From the cell containing the given text, extract its center point as [X, Y] coordinate. 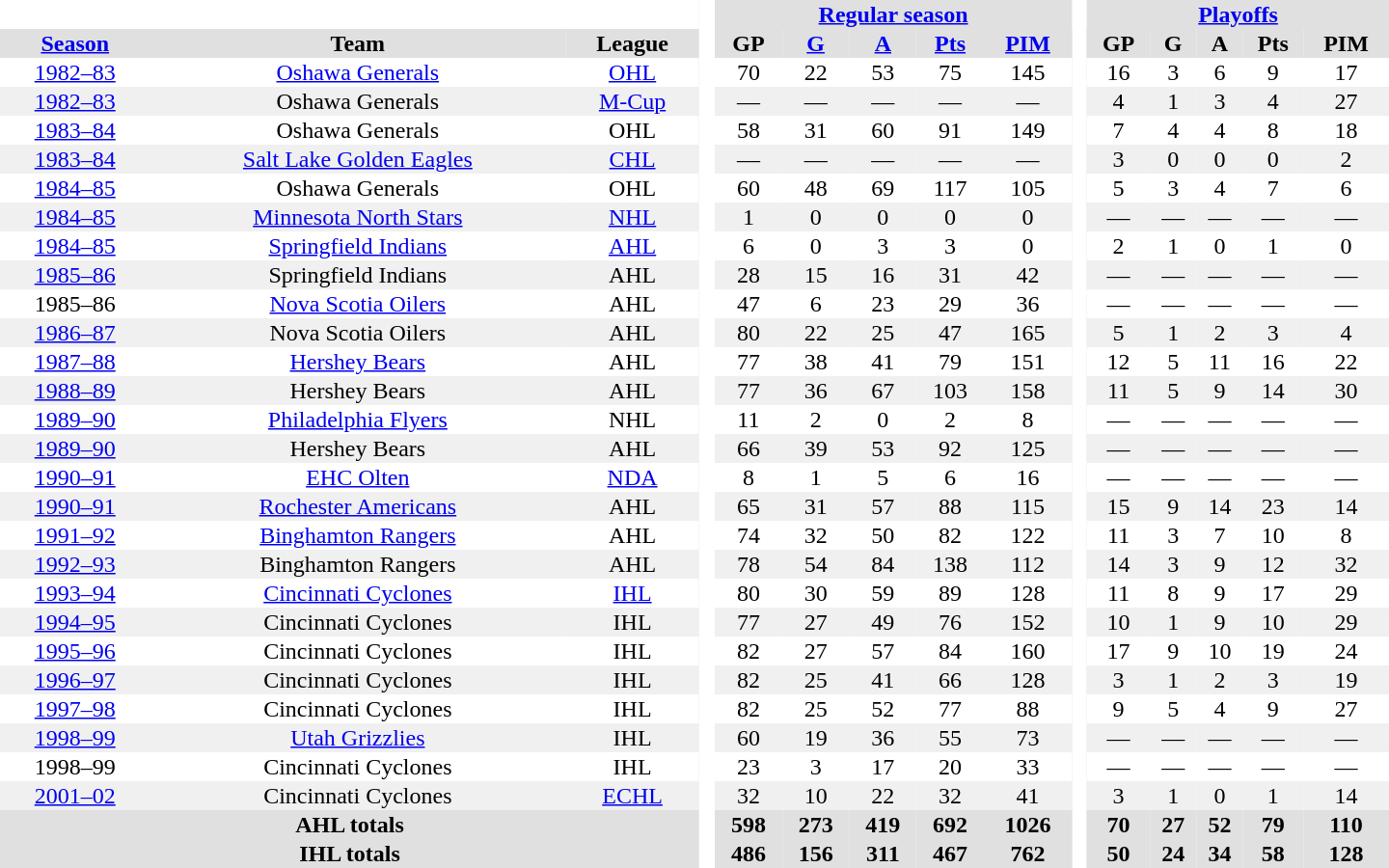
League [633, 43]
2001–02 [75, 796]
1987–88 [75, 362]
Minnesota North Stars [359, 217]
NDA [633, 477]
1994–95 [75, 622]
1991–92 [75, 535]
1993–94 [75, 593]
112 [1028, 564]
IHL totals [349, 854]
ECHL [633, 796]
91 [950, 130]
Season [75, 43]
59 [883, 593]
152 [1028, 622]
122 [1028, 535]
20 [950, 767]
1988–89 [75, 391]
28 [749, 275]
49 [883, 622]
Regular season [893, 14]
69 [883, 188]
273 [816, 825]
76 [950, 622]
105 [1028, 188]
598 [749, 825]
311 [883, 854]
Salt Lake Golden Eagles [359, 159]
Philadelphia Flyers [359, 420]
486 [749, 854]
M-Cup [633, 101]
160 [1028, 651]
158 [1028, 391]
39 [816, 448]
125 [1028, 448]
165 [1028, 333]
42 [1028, 275]
18 [1347, 130]
67 [883, 391]
103 [950, 391]
34 [1219, 854]
55 [950, 738]
419 [883, 825]
467 [950, 854]
Playoffs [1239, 14]
1986–87 [75, 333]
89 [950, 593]
117 [950, 188]
73 [1028, 738]
AHL totals [349, 825]
EHC Olten [359, 477]
Rochester Americans [359, 506]
156 [816, 854]
145 [1028, 72]
92 [950, 448]
149 [1028, 130]
692 [950, 825]
74 [749, 535]
1992–93 [75, 564]
1996–97 [75, 680]
38 [816, 362]
75 [950, 72]
Utah Grizzlies [359, 738]
78 [749, 564]
1995–96 [75, 651]
33 [1028, 767]
CHL [633, 159]
1997–98 [75, 709]
762 [1028, 854]
138 [950, 564]
Team [359, 43]
115 [1028, 506]
1026 [1028, 825]
54 [816, 564]
151 [1028, 362]
110 [1347, 825]
65 [749, 506]
48 [816, 188]
